Output the [x, y] coordinate of the center of the cell containing the given text.  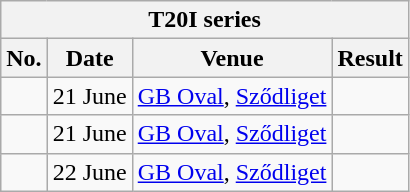
No. [24, 58]
Date [90, 58]
T20I series [205, 20]
Result [370, 58]
Venue [232, 58]
22 June [90, 172]
